Detect which cell encompasses the target text, then output its [X, Y] center coordinate. 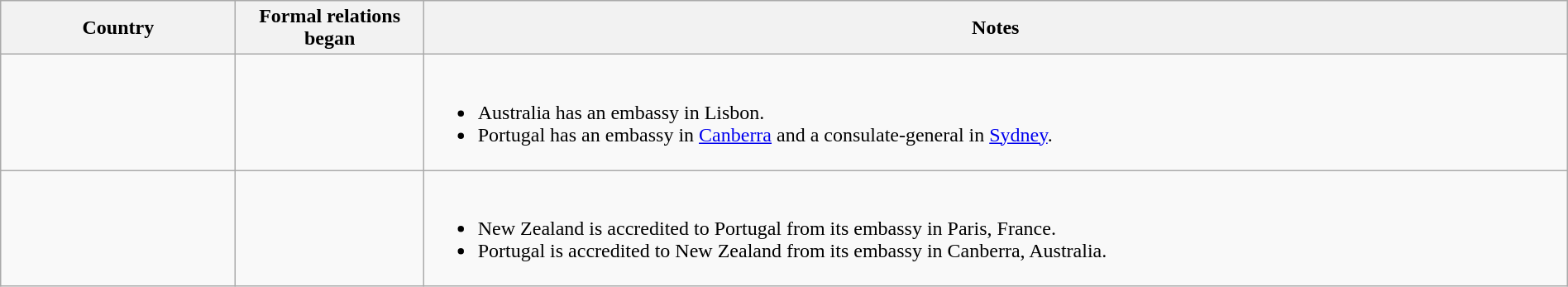
Formal relations began [329, 28]
Country [118, 28]
Notes [996, 28]
Australia has an embassy in Lisbon.Portugal has an embassy in Canberra and a consulate-general in Sydney. [996, 112]
